Pinpoint the cell where the given text exists, returning its [x, y] midpoint coordinate. 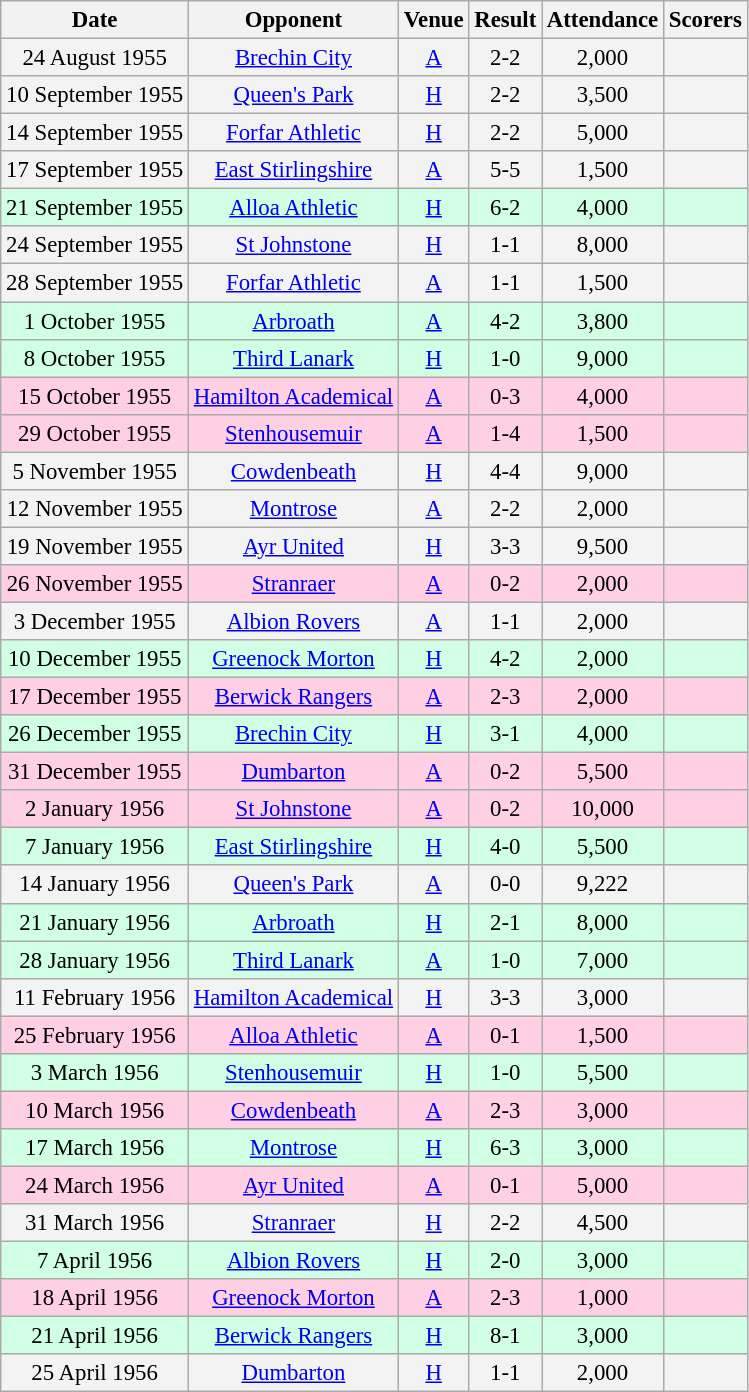
31 December 1955 [95, 772]
24 August 1955 [95, 58]
31 March 1956 [95, 1223]
Attendance [603, 20]
21 April 1956 [95, 1336]
26 December 1955 [95, 734]
3 December 1955 [95, 621]
2 January 1956 [95, 809]
15 October 1955 [95, 396]
3,500 [603, 95]
17 December 1955 [95, 697]
5-5 [506, 170]
Opponent [294, 20]
Result [506, 20]
25 February 1956 [95, 1035]
2-1 [506, 922]
12 November 1955 [95, 509]
1 October 1955 [95, 321]
6-2 [506, 208]
14 January 1956 [95, 885]
7,000 [603, 960]
9,500 [603, 546]
10 March 1956 [95, 1110]
Venue [434, 20]
3,800 [603, 321]
17 September 1955 [95, 170]
10 September 1955 [95, 95]
7 April 1956 [95, 1261]
19 November 1955 [95, 546]
Date [95, 20]
4-4 [506, 471]
4-0 [506, 847]
1,000 [603, 1298]
Scorers [705, 20]
4,500 [603, 1223]
26 November 1955 [95, 584]
9,222 [603, 885]
28 September 1955 [95, 283]
3-1 [506, 734]
11 February 1956 [95, 997]
3 March 1956 [95, 1073]
7 January 1956 [95, 847]
8 October 1955 [95, 358]
24 September 1955 [95, 245]
6-3 [506, 1148]
8-1 [506, 1336]
0-0 [506, 885]
14 September 1955 [95, 133]
1-4 [506, 433]
21 January 1956 [95, 922]
18 April 1956 [95, 1298]
24 March 1956 [95, 1185]
0-3 [506, 396]
25 April 1956 [95, 1373]
28 January 1956 [95, 960]
29 October 1955 [95, 433]
10,000 [603, 809]
10 December 1955 [95, 659]
21 September 1955 [95, 208]
17 March 1956 [95, 1148]
5 November 1955 [95, 471]
2-0 [506, 1261]
